Return [X, Y] of the center of cell containing provided text 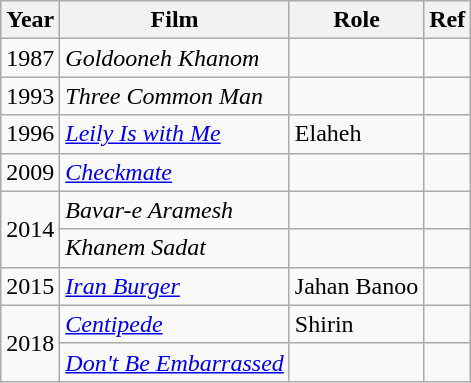
Three Common Man [175, 96]
Don't Be Embarrassed [175, 362]
Year [30, 20]
Iran Burger [175, 286]
1996 [30, 134]
Shirin [356, 324]
Khanem Sadat [175, 248]
2018 [30, 343]
Bavar-e Aramesh [175, 210]
Elaheh [356, 134]
2015 [30, 286]
2014 [30, 229]
Centipede [175, 324]
Film [175, 20]
1993 [30, 96]
Jahan Banoo [356, 286]
2009 [30, 172]
Ref [448, 20]
1987 [30, 58]
Goldooneh Khanom [175, 58]
Checkmate [175, 172]
Role [356, 20]
Leily Is with Me [175, 134]
